Return [x, y] of the center of cell containing provided text 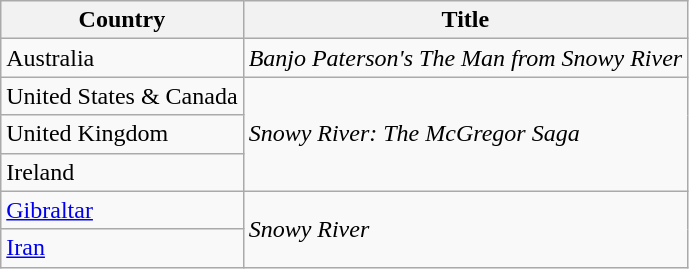
Banjo Paterson's The Man from Snowy River [466, 58]
Ireland [122, 172]
Snowy River: The McGregor Saga [466, 134]
Gibraltar [122, 210]
United Kingdom [122, 134]
Title [466, 20]
Country [122, 20]
Snowy River [466, 229]
Australia [122, 58]
Iran [122, 248]
United States & Canada [122, 96]
